Extract the (x, y) coordinate from the center of the cell holding the provided text.  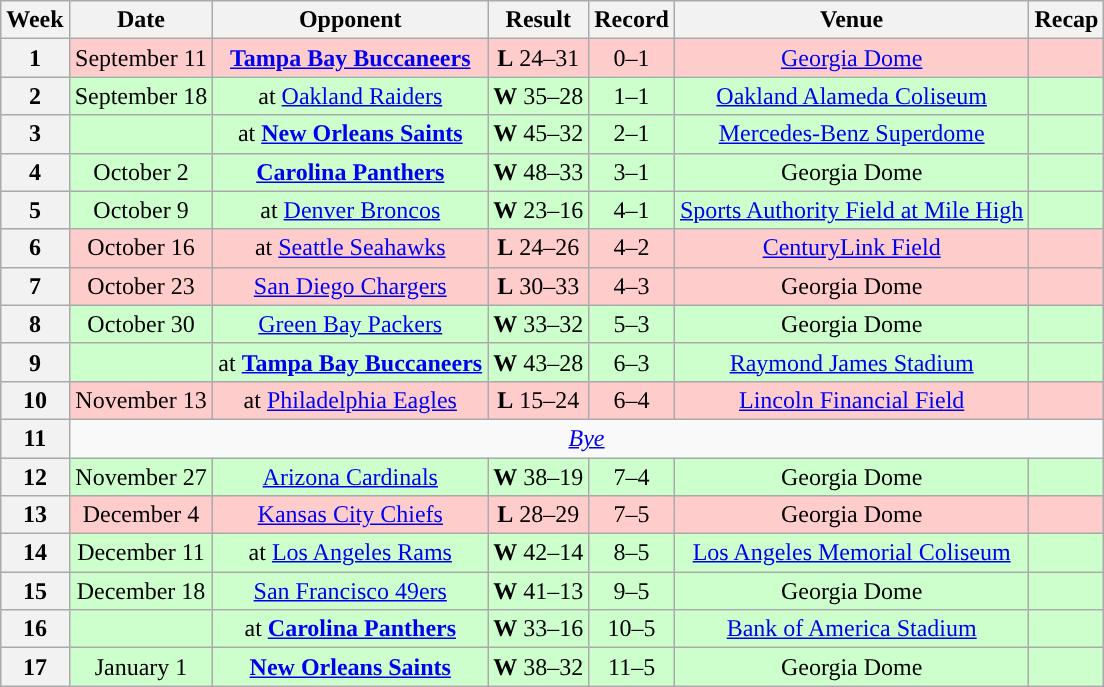
0–1 (632, 58)
Result (538, 20)
September 11 (141, 58)
at Philadelphia Eagles (350, 400)
1 (35, 58)
11 (35, 438)
7 (35, 286)
W 45–32 (538, 134)
1–1 (632, 96)
L 24–26 (538, 248)
4–1 (632, 210)
October 2 (141, 172)
17 (35, 667)
Los Angeles Memorial Coliseum (851, 553)
4–2 (632, 248)
San Diego Chargers (350, 286)
Raymond James Stadium (851, 362)
Bye (586, 438)
6 (35, 248)
Carolina Panthers (350, 172)
8 (35, 324)
6–3 (632, 362)
13 (35, 515)
4–3 (632, 286)
7–4 (632, 477)
Record (632, 20)
at Tampa Bay Buccaneers (350, 362)
New Orleans Saints (350, 667)
Oakland Alameda Coliseum (851, 96)
October 16 (141, 248)
Tampa Bay Buccaneers (350, 58)
October 30 (141, 324)
December 4 (141, 515)
November 27 (141, 477)
November 13 (141, 400)
14 (35, 553)
Mercedes-Benz Superdome (851, 134)
9–5 (632, 591)
L 28–29 (538, 515)
Recap (1066, 20)
W 42–14 (538, 553)
2 (35, 96)
7–5 (632, 515)
16 (35, 629)
Sports Authority Field at Mile High (851, 210)
CenturyLink Field (851, 248)
W 23–16 (538, 210)
San Francisco 49ers (350, 591)
9 (35, 362)
W 33–16 (538, 629)
10–5 (632, 629)
Kansas City Chiefs (350, 515)
11–5 (632, 667)
L 15–24 (538, 400)
at Denver Broncos (350, 210)
3 (35, 134)
September 18 (141, 96)
W 33–32 (538, 324)
October 9 (141, 210)
Green Bay Packers (350, 324)
5–3 (632, 324)
W 35–28 (538, 96)
10 (35, 400)
at Seattle Seahawks (350, 248)
6–4 (632, 400)
W 48–33 (538, 172)
W 38–32 (538, 667)
Venue (851, 20)
W 41–13 (538, 591)
at Oakland Raiders (350, 96)
at Los Angeles Rams (350, 553)
at Carolina Panthers (350, 629)
October 23 (141, 286)
December 18 (141, 591)
Arizona Cardinals (350, 477)
Week (35, 20)
12 (35, 477)
15 (35, 591)
2–1 (632, 134)
Date (141, 20)
W 43–28 (538, 362)
January 1 (141, 667)
December 11 (141, 553)
W 38–19 (538, 477)
L 30–33 (538, 286)
Opponent (350, 20)
5 (35, 210)
at New Orleans Saints (350, 134)
8–5 (632, 553)
Lincoln Financial Field (851, 400)
3–1 (632, 172)
4 (35, 172)
Bank of America Stadium (851, 629)
L 24–31 (538, 58)
